Extract the [x, y] coordinate from the center of the cell holding the provided text.  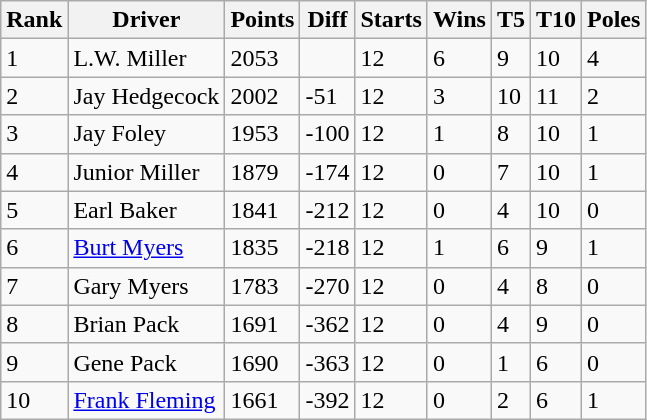
1783 [262, 286]
Poles [614, 20]
Points [262, 20]
-270 [328, 286]
Diff [328, 20]
-218 [328, 248]
Rank [34, 20]
5 [34, 210]
T5 [510, 20]
Driver [146, 20]
1661 [262, 400]
T10 [556, 20]
2002 [262, 96]
Wins [459, 20]
Starts [391, 20]
-363 [328, 362]
Jay Foley [146, 134]
-362 [328, 324]
1879 [262, 172]
Brian Pack [146, 324]
L.W. Miller [146, 58]
-174 [328, 172]
Gene Pack [146, 362]
Gary Myers [146, 286]
1841 [262, 210]
Junior Miller [146, 172]
1691 [262, 324]
1690 [262, 362]
1835 [262, 248]
11 [556, 96]
Earl Baker [146, 210]
1953 [262, 134]
-51 [328, 96]
Jay Hedgecock [146, 96]
-212 [328, 210]
2053 [262, 58]
Frank Fleming [146, 400]
-392 [328, 400]
-100 [328, 134]
Burt Myers [146, 248]
